Search for the cell housing the specified text and yield its [X, Y] center coordinate. 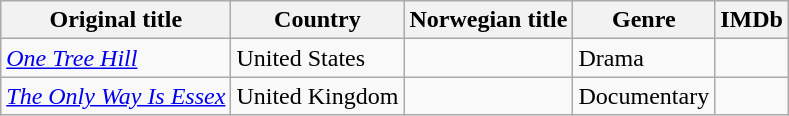
Genre [644, 20]
Norwegian title [488, 20]
United States [318, 58]
IMDb [752, 20]
The Only Way Is Essex [116, 96]
One Tree Hill [116, 58]
Original title [116, 20]
Country [318, 20]
Drama [644, 58]
Documentary [644, 96]
United Kingdom [318, 96]
